Search for the cell housing the specified text and yield its (X, Y) center coordinate. 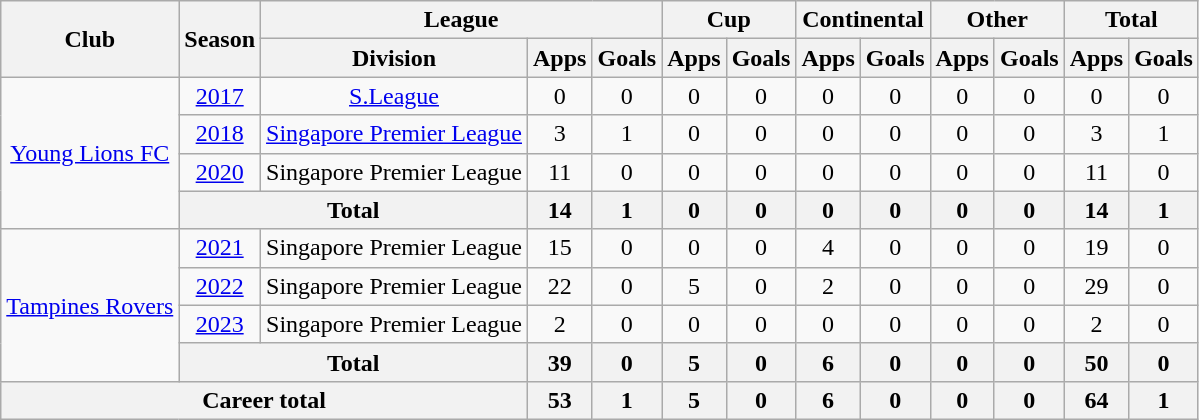
2018 (220, 134)
29 (1096, 286)
Other (997, 20)
League (462, 20)
Division (394, 58)
Continental (863, 20)
15 (560, 248)
Tampines Rovers (90, 305)
S.League (394, 96)
2021 (220, 248)
39 (560, 362)
2023 (220, 324)
53 (560, 400)
Club (90, 39)
Season (220, 39)
64 (1096, 400)
2020 (220, 172)
2017 (220, 96)
Cup (729, 20)
50 (1096, 362)
22 (560, 286)
4 (828, 248)
Career total (264, 400)
19 (1096, 248)
2022 (220, 286)
Young Lions FC (90, 153)
